Locate the cell with the specified text and output its [x, y] center coordinate. 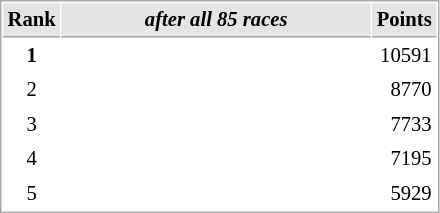
7195 [404, 158]
7733 [404, 124]
10591 [404, 56]
5 [32, 194]
4 [32, 158]
Rank [32, 20]
2 [32, 90]
Points [404, 20]
8770 [404, 90]
5929 [404, 194]
after all 85 races [216, 20]
1 [32, 56]
3 [32, 124]
